Detect which cell encompasses the target text, then output its (X, Y) center coordinate. 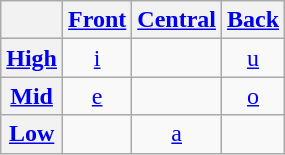
Central (177, 20)
a (177, 134)
Low (32, 134)
Back (254, 20)
o (254, 96)
Front (98, 20)
Mid (32, 96)
e (98, 96)
High (32, 58)
u (254, 58)
i (98, 58)
